Extract the [X, Y] coordinate from the center of the cell holding the provided text.  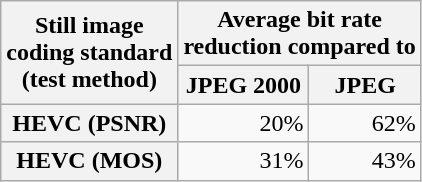
Average bit rate reduction compared to [300, 34]
HEVC (PSNR) [90, 123]
43% [365, 161]
JPEG [365, 85]
HEVC (MOS) [90, 161]
20% [244, 123]
JPEG 2000 [244, 85]
62% [365, 123]
Still imagecoding standard(test method) [90, 52]
31% [244, 161]
